Return the (X, Y) coordinate for the center point of the cell that contains the specified text.  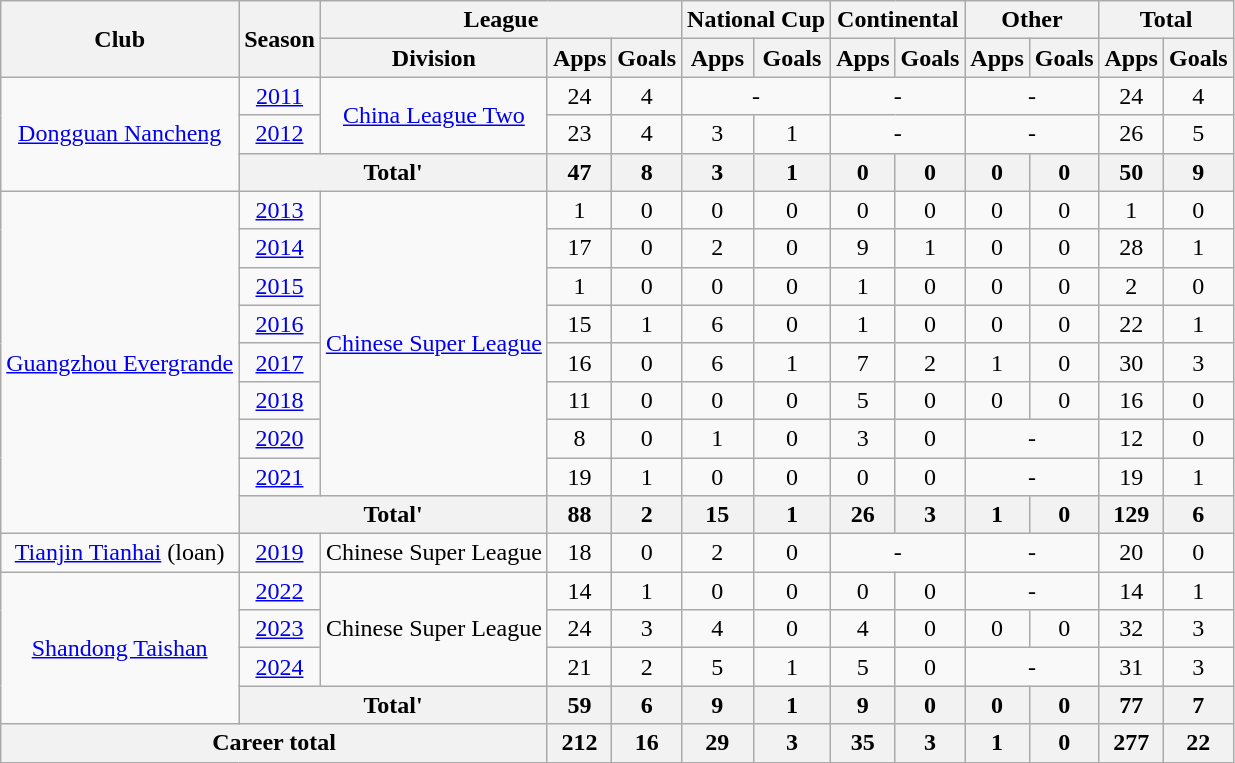
Tianjin Tianhai (loan) (120, 553)
32 (1131, 629)
277 (1131, 743)
2017 (280, 362)
212 (579, 743)
2015 (280, 286)
Shandong Taishan (120, 648)
Division (434, 58)
2012 (280, 134)
2021 (280, 477)
2020 (280, 438)
28 (1131, 248)
35 (863, 743)
12 (1131, 438)
11 (579, 400)
129 (1131, 515)
21 (579, 667)
China League Two (434, 115)
23 (579, 134)
2018 (280, 400)
2011 (280, 96)
77 (1131, 705)
Season (280, 39)
30 (1131, 362)
Dongguan Nancheng (120, 134)
29 (718, 743)
2023 (280, 629)
Club (120, 39)
88 (579, 515)
47 (579, 172)
2019 (280, 553)
Guangzhou Evergrande (120, 362)
2016 (280, 324)
17 (579, 248)
Continental (898, 20)
2014 (280, 248)
2013 (280, 210)
2022 (280, 591)
National Cup (756, 20)
Total (1166, 20)
20 (1131, 553)
50 (1131, 172)
59 (579, 705)
League (500, 20)
18 (579, 553)
2024 (280, 667)
Other (1032, 20)
Career total (274, 743)
31 (1131, 667)
